Provide the [x, y] coordinate of the cell's center where the given text is located.  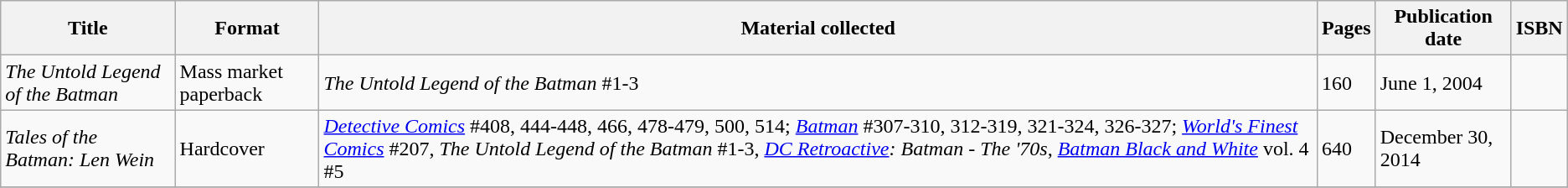
Format [247, 29]
Tales of the Batman: Len Wein [88, 149]
160 [1346, 82]
June 1, 2004 [1443, 82]
Material collected [818, 29]
640 [1346, 149]
Title [88, 29]
December 30, 2014 [1443, 149]
The Untold Legend of the Batman [88, 82]
Publication date [1443, 29]
The Untold Legend of the Batman #1-3 [818, 82]
Hardcover [247, 149]
Mass market paperback [247, 82]
Pages [1346, 29]
ISBN [1540, 29]
